Find where the given text appears and provide that cell's center as [X, Y] coordinate. 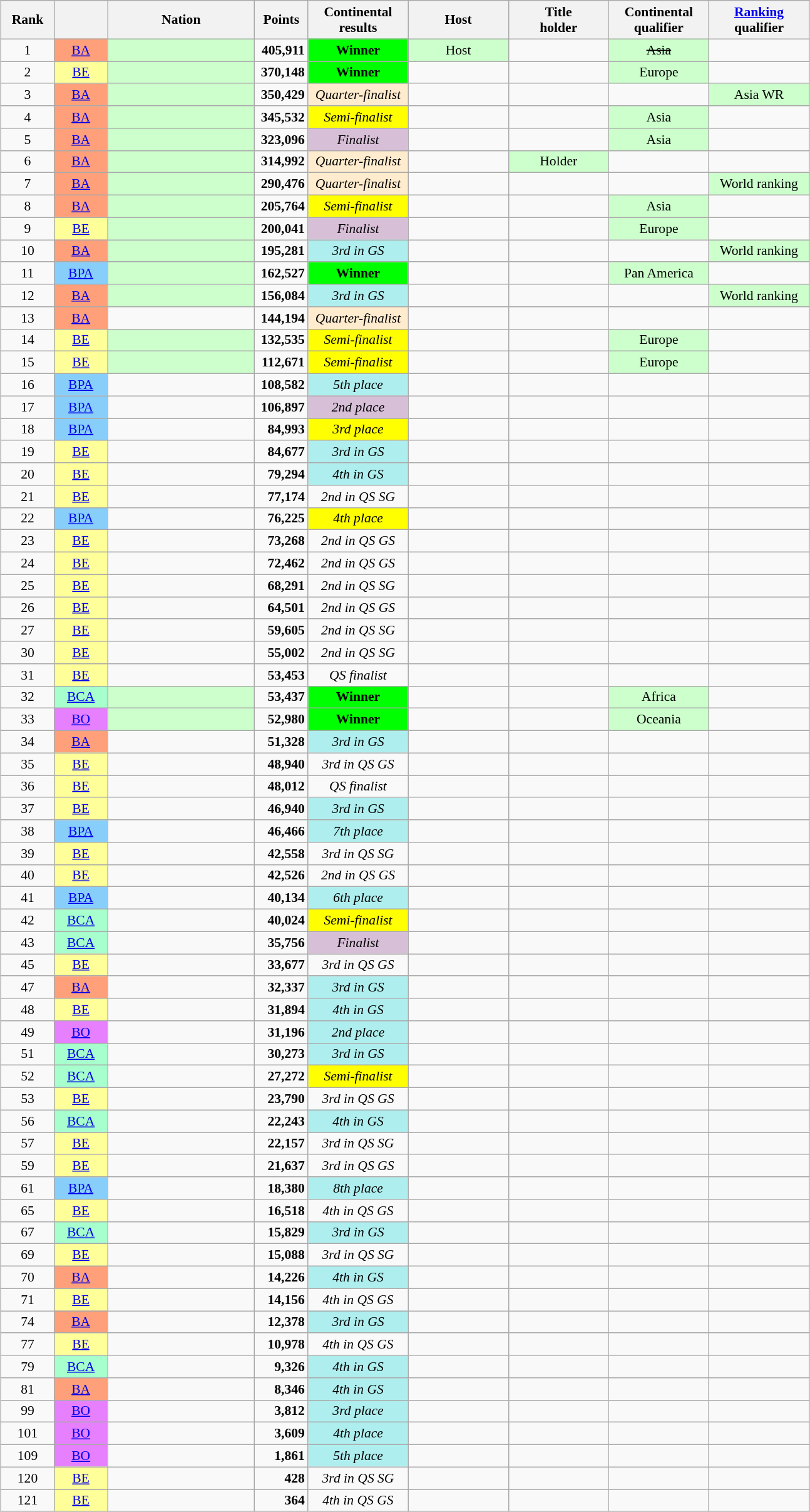
31 [28, 675]
13 [28, 318]
40 [28, 876]
25 [28, 586]
31,894 [282, 1010]
48 [28, 1010]
42 [28, 920]
40,134 [282, 898]
Pan America [659, 273]
290,476 [282, 184]
345,532 [282, 117]
108,582 [282, 385]
84,993 [282, 430]
31,196 [282, 1032]
51 [28, 1054]
405,911 [282, 50]
51,328 [282, 742]
16,518 [282, 1210]
68,291 [282, 586]
Continentalqualifier [659, 20]
7 [28, 184]
2 [28, 73]
59,605 [282, 630]
22,157 [282, 1144]
8,346 [282, 1389]
370,148 [282, 73]
14,226 [282, 1277]
121 [28, 1501]
27,272 [282, 1077]
6 [28, 162]
46,940 [282, 809]
48,012 [282, 787]
9,326 [282, 1367]
Africa [659, 697]
1 [28, 50]
33,677 [282, 965]
Oceania [659, 720]
30 [28, 653]
49 [28, 1032]
52 [28, 1077]
45 [28, 965]
4 [28, 117]
132,535 [282, 340]
195,281 [282, 251]
3 [28, 95]
17 [28, 407]
77 [28, 1344]
18 [28, 430]
22,243 [282, 1121]
350,429 [282, 95]
57 [28, 1144]
144,194 [282, 318]
53,437 [282, 697]
23 [28, 541]
Rankingqualifier [759, 20]
35,756 [282, 943]
19 [28, 452]
15,829 [282, 1233]
11 [28, 273]
14 [28, 340]
76,225 [282, 519]
38 [28, 831]
7th place [358, 831]
23,790 [282, 1099]
112,671 [282, 363]
61 [28, 1188]
8 [28, 206]
20 [28, 474]
74 [28, 1322]
16 [28, 385]
64,501 [282, 608]
40,024 [282, 920]
Points [282, 20]
Nation [182, 20]
428 [282, 1478]
59 [28, 1166]
10 [28, 251]
77,174 [282, 496]
43 [28, 943]
205,764 [282, 206]
71 [28, 1300]
314,992 [282, 162]
5 [28, 139]
109 [28, 1456]
99 [28, 1411]
106,897 [282, 407]
52,980 [282, 720]
15,088 [282, 1255]
84,677 [282, 452]
Asia WR [759, 95]
364 [282, 1501]
81 [28, 1389]
56 [28, 1121]
Titleholder [558, 20]
101 [28, 1434]
41 [28, 898]
53 [28, 1099]
39 [28, 853]
79,294 [282, 474]
47 [28, 987]
200,041 [282, 229]
67 [28, 1233]
14,156 [282, 1300]
24 [28, 563]
33 [28, 720]
70 [28, 1277]
8th place [358, 1188]
3,609 [282, 1434]
55,002 [282, 653]
69 [28, 1255]
156,084 [282, 296]
65 [28, 1210]
72,462 [282, 563]
27 [28, 630]
36 [28, 787]
1,861 [282, 1456]
120 [28, 1478]
21 [28, 496]
6th place [358, 898]
12 [28, 296]
22 [28, 519]
34 [28, 742]
Rank [28, 20]
79 [28, 1367]
21,637 [282, 1166]
26 [28, 608]
12,378 [282, 1322]
10,978 [282, 1344]
30,273 [282, 1054]
Holder [558, 162]
15 [28, 363]
Continentalresults [358, 20]
18,380 [282, 1188]
323,096 [282, 139]
42,526 [282, 876]
32,337 [282, 987]
162,527 [282, 273]
42,558 [282, 853]
32 [28, 697]
48,940 [282, 764]
35 [28, 764]
73,268 [282, 541]
46,466 [282, 831]
3,812 [282, 1411]
37 [28, 809]
9 [28, 229]
53,453 [282, 675]
